Capture the cell that displays the provided text and extract its (x, y) central coordinate. 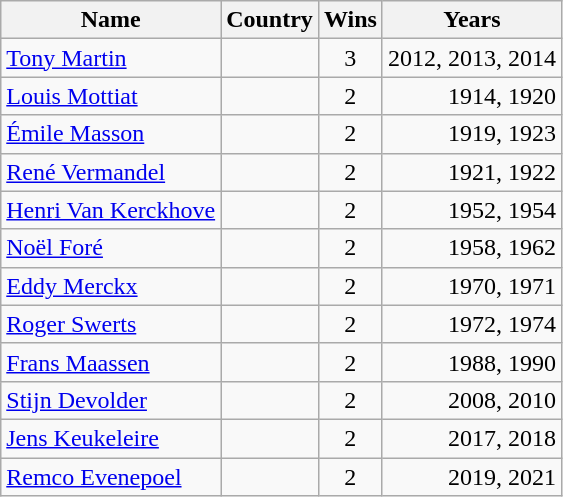
1914, 1920 (472, 96)
1972, 1974 (472, 324)
Wins (350, 20)
Country (270, 20)
Jens Keukeleire (111, 438)
René Vermandel (111, 172)
Louis Mottiat (111, 96)
1919, 1923 (472, 134)
2008, 2010 (472, 400)
Years (472, 20)
Tony Martin (111, 58)
Eddy Merckx (111, 286)
Roger Swerts (111, 324)
3 (350, 58)
1970, 1971 (472, 286)
2012, 2013, 2014 (472, 58)
Stijn Devolder (111, 400)
Émile Masson (111, 134)
Frans Maassen (111, 362)
1921, 1922 (472, 172)
1952, 1954 (472, 210)
Noël Foré (111, 248)
2019, 2021 (472, 477)
Name (111, 20)
1988, 1990 (472, 362)
2017, 2018 (472, 438)
Remco Evenepoel (111, 477)
1958, 1962 (472, 248)
Henri Van Kerckhove (111, 210)
